Find where the given text appears and provide that cell's center as (x, y) coordinate. 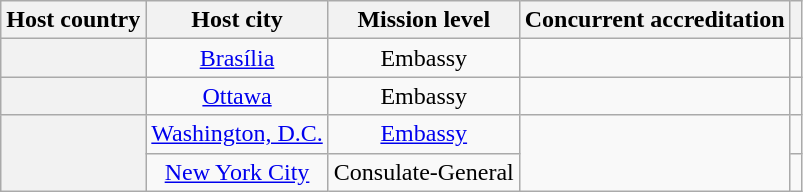
Ottawa (237, 96)
Mission level (424, 20)
Consulate-General (424, 172)
Washington, D.C. (237, 134)
Concurrent accreditation (654, 20)
Host city (237, 20)
Brasília (237, 58)
New York City (237, 172)
Host country (74, 20)
